For the text-containing cell, return its midpoint in [x, y] coordinate format. 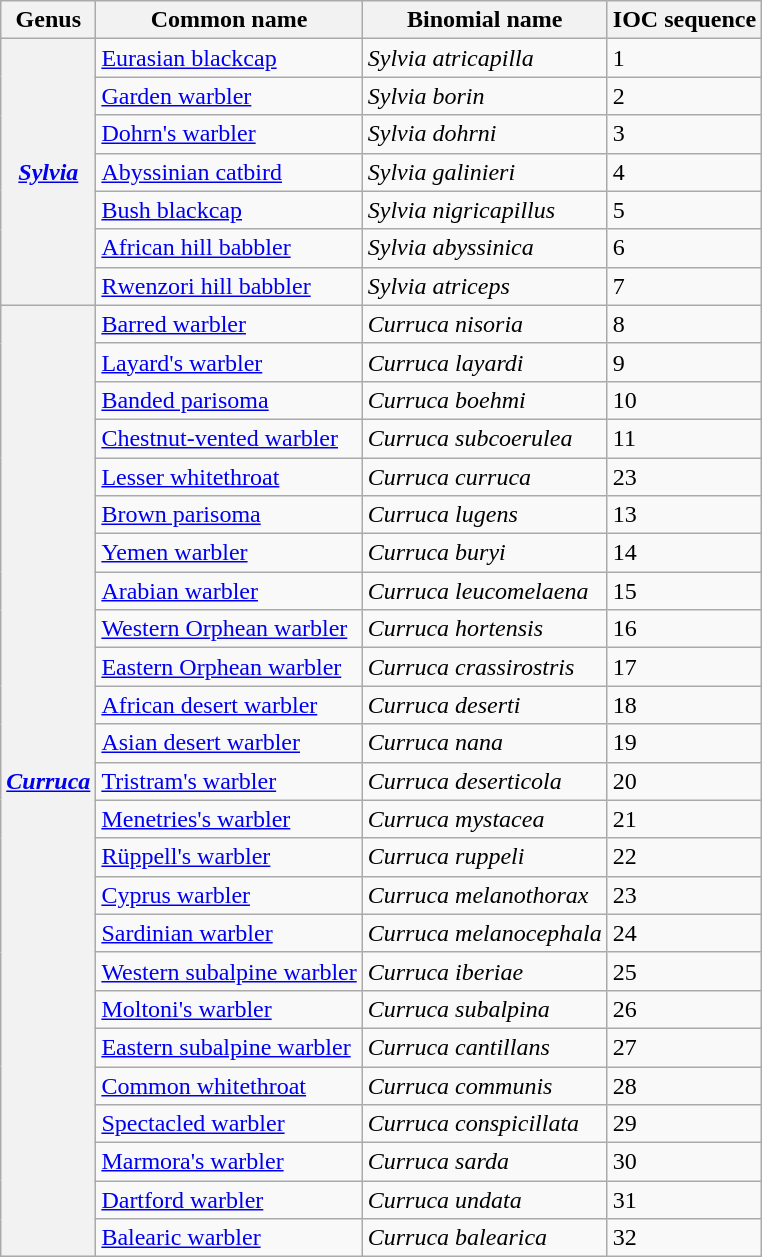
Barred warbler [229, 324]
Binomial name [484, 20]
Curruca balearica [484, 1238]
Rüppell's warbler [229, 857]
11 [684, 438]
Common whitethroat [229, 1085]
1 [684, 58]
Eurasian blackcap [229, 58]
Curruca boehmi [484, 400]
Abyssinian catbird [229, 172]
Western Orphean warbler [229, 629]
Eastern subalpine warbler [229, 1047]
Balearic warbler [229, 1238]
13 [684, 515]
Sylvia [48, 172]
Curruca deserti [484, 705]
Chestnut-vented warbler [229, 438]
Layard's warbler [229, 362]
Curruca subalpina [484, 1009]
Yemen warbler [229, 553]
15 [684, 591]
24 [684, 933]
Sylvia dohrni [484, 134]
Lesser whitethroat [229, 477]
28 [684, 1085]
Curruca crassirostris [484, 667]
Curruca communis [484, 1085]
Marmora's warbler [229, 1162]
16 [684, 629]
Curruca deserticola [484, 781]
32 [684, 1238]
Asian desert warbler [229, 743]
Curruca cantillans [484, 1047]
Cyprus warbler [229, 895]
19 [684, 743]
Curruca ruppeli [484, 857]
2 [684, 96]
6 [684, 248]
Sardinian warbler [229, 933]
Dohrn's warbler [229, 134]
Moltoni's warbler [229, 1009]
Dartford warbler [229, 1200]
30 [684, 1162]
Curruca nana [484, 743]
Banded parisoma [229, 400]
Curruca iberiae [484, 971]
Arabian warbler [229, 591]
Curruca nisoria [484, 324]
17 [684, 667]
Curruca mystacea [484, 819]
Curruca melanocephala [484, 933]
Sylvia galinieri [484, 172]
African hill babbler [229, 248]
Curruca [48, 781]
Curruca subcoerulea [484, 438]
Curruca leucomelaena [484, 591]
31 [684, 1200]
9 [684, 362]
African desert warbler [229, 705]
20 [684, 781]
Curruca buryi [484, 553]
26 [684, 1009]
4 [684, 172]
Curruca hortensis [484, 629]
8 [684, 324]
Curruca layardi [484, 362]
Curruca undata [484, 1200]
Bush blackcap [229, 210]
22 [684, 857]
Rwenzori hill babbler [229, 286]
14 [684, 553]
Sylvia abyssinica [484, 248]
IOC sequence [684, 20]
Eastern Orphean warbler [229, 667]
Sylvia nigricapillus [484, 210]
18 [684, 705]
21 [684, 819]
Curruca melanothorax [484, 895]
29 [684, 1124]
Curruca sarda [484, 1162]
10 [684, 400]
Menetries's warbler [229, 819]
Western subalpine warbler [229, 971]
5 [684, 210]
Sylvia atricapilla [484, 58]
Common name [229, 20]
Garden warbler [229, 96]
Sylvia atriceps [484, 286]
Brown parisoma [229, 515]
Genus [48, 20]
27 [684, 1047]
3 [684, 134]
Curruca curruca [484, 477]
Tristram's warbler [229, 781]
Sylvia borin [484, 96]
Spectacled warbler [229, 1124]
Curruca conspicillata [484, 1124]
25 [684, 971]
Curruca lugens [484, 515]
7 [684, 286]
